Output the [x, y] coordinate of the center of the cell containing the given text.  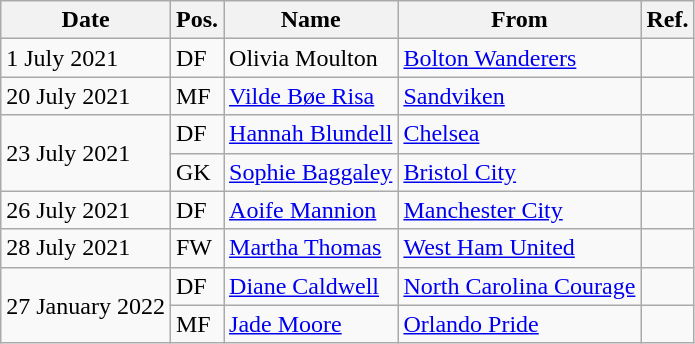
GK [196, 172]
Aoife Mannion [311, 210]
Orlando Pride [520, 324]
1 July 2021 [86, 58]
23 July 2021 [86, 153]
Olivia Moulton [311, 58]
Martha Thomas [311, 248]
North Carolina Courage [520, 286]
28 July 2021 [86, 248]
Vilde Bøe Risa [311, 96]
West Ham United [520, 248]
Ref. [668, 20]
Bolton Wanderers [520, 58]
From [520, 20]
Manchester City [520, 210]
Date [86, 20]
FW [196, 248]
Bristol City [520, 172]
Sophie Baggaley [311, 172]
Diane Caldwell [311, 286]
Jade Moore [311, 324]
Pos. [196, 20]
Sandviken [520, 96]
Name [311, 20]
27 January 2022 [86, 305]
Hannah Blundell [311, 134]
26 July 2021 [86, 210]
Chelsea [520, 134]
20 July 2021 [86, 96]
